Pinpoint the cell where the given text exists, returning its [X, Y] midpoint coordinate. 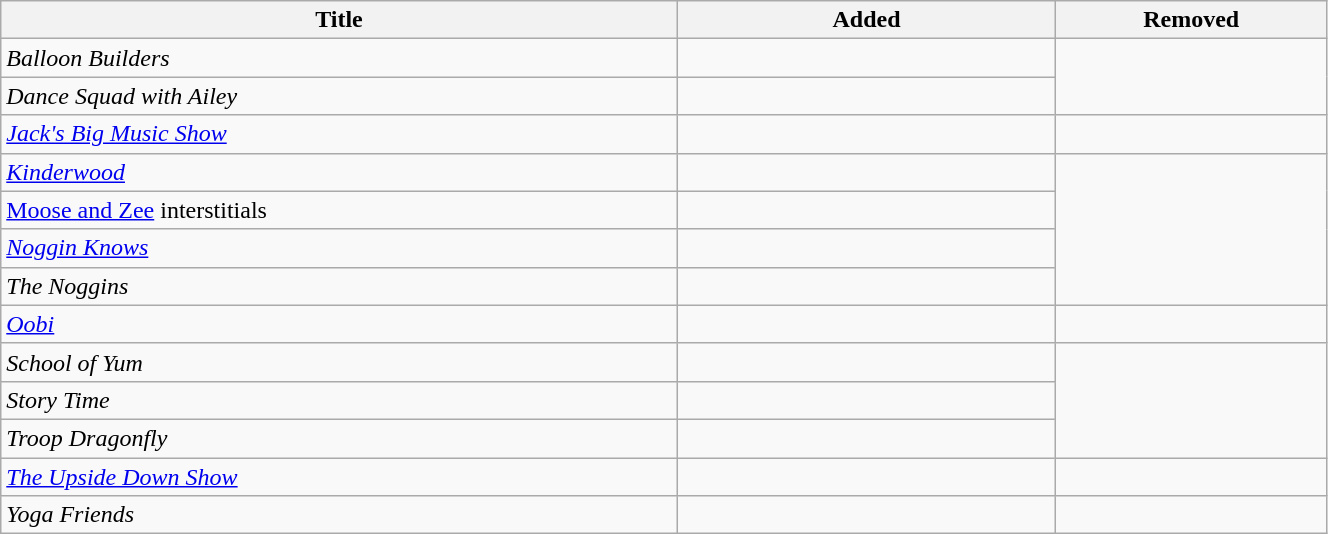
Moose and Zee interstitials [339, 210]
Balloon Builders [339, 58]
Yoga Friends [339, 515]
Noggin Knows [339, 248]
Title [339, 20]
Story Time [339, 400]
The Noggins [339, 286]
Removed [1192, 20]
The Upside Down Show [339, 477]
Troop Dragonfly [339, 438]
Kinderwood [339, 172]
Jack's Big Music Show [339, 134]
School of Yum [339, 362]
Added [866, 20]
Oobi [339, 324]
Dance Squad with Ailey [339, 96]
